Find where the given text appears and provide that cell's center as [X, Y] coordinate. 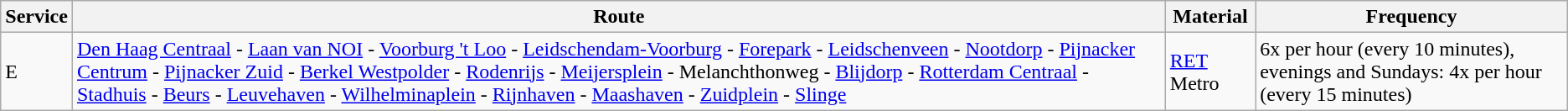
6x per hour (every 10 minutes), evenings and Sundays: 4x per hour (every 15 minutes) [1412, 71]
RET Metro [1210, 71]
Service [37, 17]
Material [1210, 17]
Route [618, 17]
E [37, 71]
Frequency [1412, 17]
